Output the [x, y] coordinate of the center of the cell containing the given text.  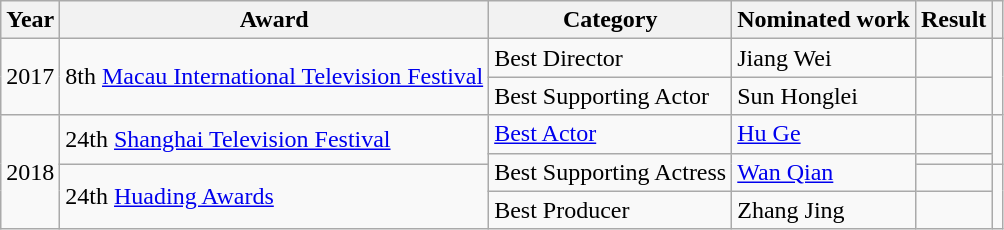
24th Huading Awards [274, 196]
Sun Honglei [824, 96]
Best Supporting Actor [610, 96]
Year [30, 20]
Best Supporting Actress [610, 172]
24th Shanghai Television Festival [274, 140]
Category [610, 20]
Zhang Jing [824, 210]
Result [953, 20]
Best Producer [610, 210]
Wan Qian [824, 172]
2018 [30, 172]
2017 [30, 77]
8th Macau International Television Festival [274, 77]
Best Director [610, 58]
Award [274, 20]
Jiang Wei [824, 58]
Hu Ge [824, 134]
Best Actor [610, 134]
Nominated work [824, 20]
